Search for the cell housing the specified text and yield its [x, y] center coordinate. 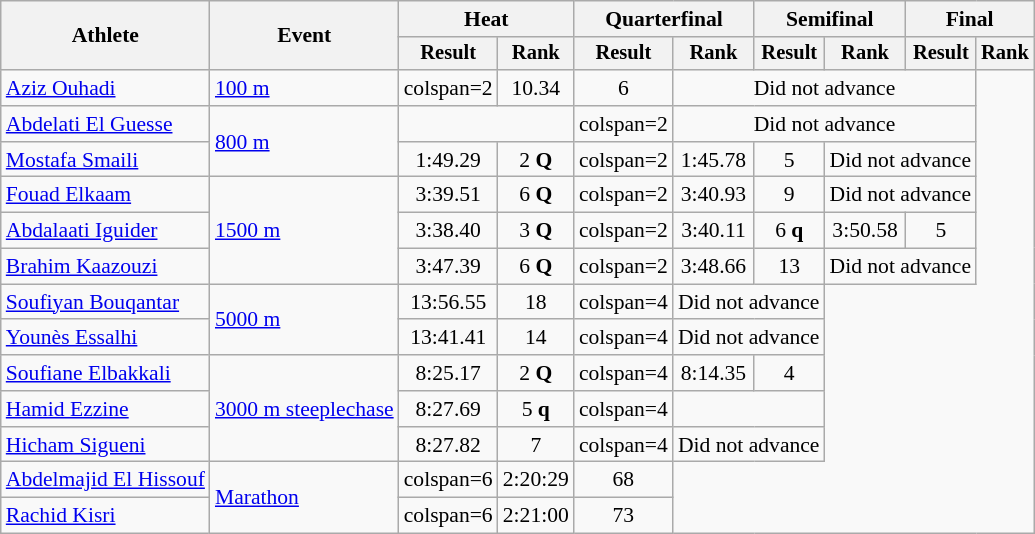
8:25.17 [448, 373]
3:47.39 [448, 267]
6 [624, 88]
Aziz Ouhadi [106, 88]
100 m [304, 88]
3:48.66 [714, 267]
6 q [789, 231]
Heat [486, 19]
Abdelmajid El Hissouf [106, 480]
1500 m [304, 230]
Hamid Ezzine [106, 409]
Hicham Sigueni [106, 445]
13:41.41 [448, 338]
5000 m [304, 320]
Younès Essalhi [106, 338]
8:27.82 [448, 445]
Final [970, 19]
2:20:29 [536, 480]
7 [536, 445]
Soufiyan Bouqantar [106, 302]
Rachid Kisri [106, 516]
2:21:00 [536, 516]
10.34 [536, 88]
Abdalaati Iguider [106, 231]
3000 m steeplechase [304, 408]
Event [304, 36]
3:38.40 [448, 231]
1:45.78 [714, 160]
13 [789, 267]
5 q [536, 409]
Marathon [304, 498]
Mostafa Smaili [106, 160]
3:40.93 [714, 195]
14 [536, 338]
Soufiane Elbakkali [106, 373]
Brahim Kaazouzi [106, 267]
Fouad Elkaam [106, 195]
4 [789, 373]
3:39.51 [448, 195]
Semifinal [830, 19]
68 [624, 480]
3 Q [536, 231]
9 [789, 195]
3:40.11 [714, 231]
800 m [304, 142]
8:14.35 [714, 373]
Quarterfinal [664, 19]
Abdelati El Guesse [106, 124]
73 [624, 516]
18 [536, 302]
13:56.55 [448, 302]
3:50.58 [864, 231]
Athlete [106, 36]
1:49.29 [448, 160]
8:27.69 [448, 409]
